Output the (X, Y) coordinate of the center of the cell containing the given text.  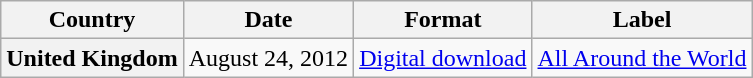
Format (443, 20)
August 24, 2012 (268, 58)
Date (268, 20)
Digital download (443, 58)
Country (92, 20)
Label (642, 20)
All Around the World (642, 58)
United Kingdom (92, 58)
